From the cell containing the given text, extract its center point as (x, y) coordinate. 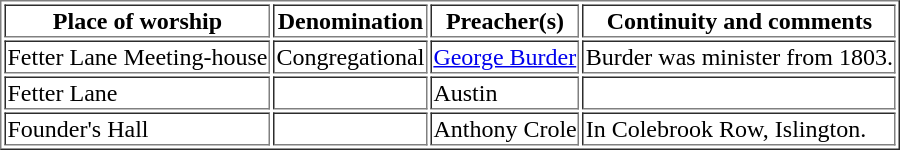
Fetter Lane (137, 92)
Denomination (350, 20)
Austin (504, 92)
Anthony Crole (504, 128)
Congregational (350, 56)
George Burder (504, 56)
Founder's Hall (137, 128)
Fetter Lane Meeting-house (137, 56)
Continuity and comments (740, 20)
Place of worship (137, 20)
Preacher(s) (504, 20)
Burder was minister from 1803. (740, 56)
In Colebrook Row, Islington. (740, 128)
